Provide the [X, Y] coordinate of the cell's center where the given text is located.  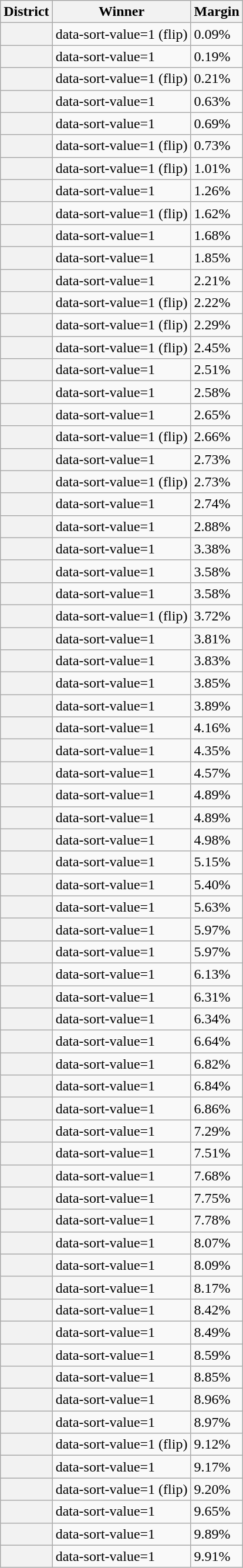
6.86% [217, 1109]
9.89% [217, 1534]
5.15% [217, 862]
2.58% [217, 392]
5.63% [217, 907]
2.66% [217, 437]
Winner [122, 12]
9.12% [217, 1444]
4.98% [217, 840]
7.78% [217, 1220]
0.69% [217, 124]
9.20% [217, 1489]
3.81% [217, 638]
6.84% [217, 1086]
8.49% [217, 1332]
8.09% [217, 1265]
1.26% [217, 191]
7.51% [217, 1153]
0.21% [217, 79]
4.35% [217, 750]
3.72% [217, 616]
7.29% [217, 1131]
1.68% [217, 235]
8.85% [217, 1377]
2.22% [217, 303]
8.17% [217, 1287]
0.63% [217, 101]
6.31% [217, 997]
6.13% [217, 974]
2.88% [217, 526]
3.89% [217, 706]
8.07% [217, 1243]
3.85% [217, 683]
District [26, 12]
9.91% [217, 1556]
9.65% [217, 1512]
8.42% [217, 1310]
2.65% [217, 415]
7.75% [217, 1198]
5.40% [217, 885]
4.57% [217, 773]
2.21% [217, 281]
8.96% [217, 1400]
0.19% [217, 56]
9.17% [217, 1467]
2.74% [217, 504]
2.51% [217, 370]
6.34% [217, 1019]
1.85% [217, 258]
8.97% [217, 1422]
7.68% [217, 1176]
6.82% [217, 1064]
0.09% [217, 34]
3.83% [217, 661]
6.64% [217, 1042]
3.38% [217, 549]
2.29% [217, 325]
Margin [217, 12]
1.62% [217, 213]
2.45% [217, 348]
8.59% [217, 1355]
0.73% [217, 146]
4.16% [217, 728]
1.01% [217, 168]
